Extract the [x, y] coordinate from the center of the cell holding the provided text.  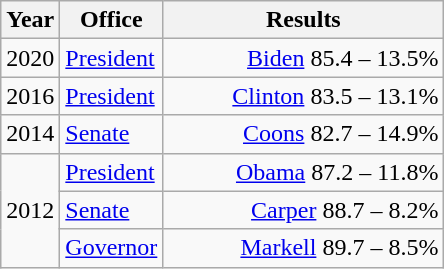
Obama 87.2 – 11.8% [304, 172]
Office [112, 20]
Year [30, 20]
Markell 89.7 – 8.5% [304, 248]
Clinton 83.5 – 13.1% [304, 96]
Carper 88.7 – 8.2% [304, 210]
2012 [30, 210]
Biden 85.4 – 13.5% [304, 58]
Results [304, 20]
Coons 82.7 – 14.9% [304, 134]
2014 [30, 134]
Governor [112, 248]
2020 [30, 58]
2016 [30, 96]
